For the text-containing cell, return its midpoint in [x, y] coordinate format. 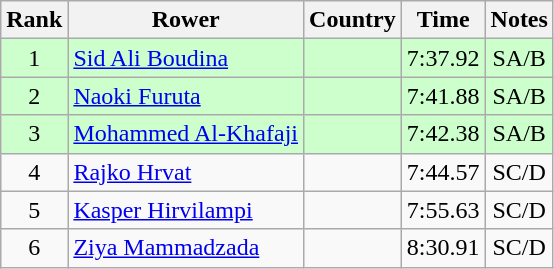
Kasper Hirvilampi [186, 210]
5 [34, 210]
7:37.92 [443, 58]
Notes [519, 20]
Sid Ali Boudina [186, 58]
6 [34, 248]
7:55.63 [443, 210]
Mohammed Al-Khafaji [186, 134]
4 [34, 172]
Ziya Mammadzada [186, 248]
Rank [34, 20]
Rower [186, 20]
3 [34, 134]
Country [353, 20]
8:30.91 [443, 248]
1 [34, 58]
7:42.38 [443, 134]
2 [34, 96]
Time [443, 20]
7:44.57 [443, 172]
7:41.88 [443, 96]
Rajko Hrvat [186, 172]
Naoki Furuta [186, 96]
